Identify which cell holds the provided text, then report its [X, Y] central coordinate. 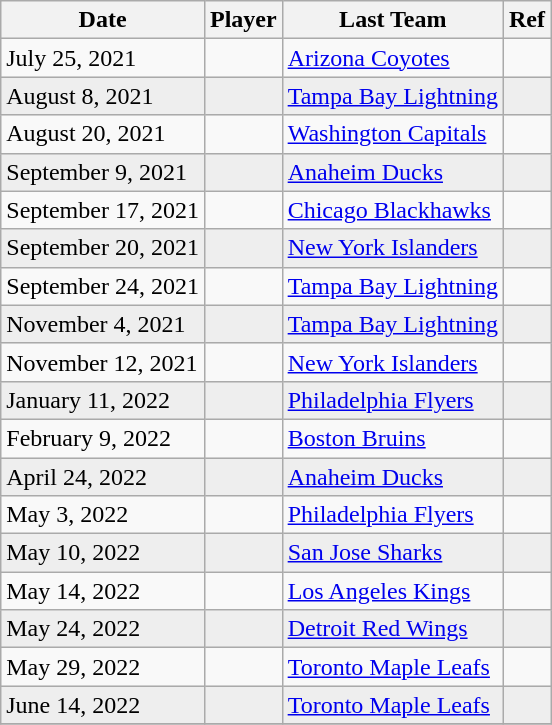
August 8, 2021 [103, 96]
June 14, 2022 [103, 705]
September 20, 2021 [103, 248]
April 24, 2022 [103, 477]
Arizona Coyotes [392, 58]
Los Angeles Kings [392, 591]
Boston Bruins [392, 438]
November 4, 2021 [103, 324]
September 24, 2021 [103, 286]
San Jose Sharks [392, 553]
May 24, 2022 [103, 629]
September 9, 2021 [103, 172]
Chicago Blackhawks [392, 210]
May 14, 2022 [103, 591]
May 29, 2022 [103, 667]
Date [103, 20]
May 10, 2022 [103, 553]
Detroit Red Wings [392, 629]
January 11, 2022 [103, 400]
Washington Capitals [392, 134]
Last Team [392, 20]
August 20, 2021 [103, 134]
July 25, 2021 [103, 58]
February 9, 2022 [103, 438]
Player [243, 20]
Ref [526, 20]
November 12, 2021 [103, 362]
September 17, 2021 [103, 210]
May 3, 2022 [103, 515]
